Output the [x, y] coordinate of the center of the cell containing the given text.  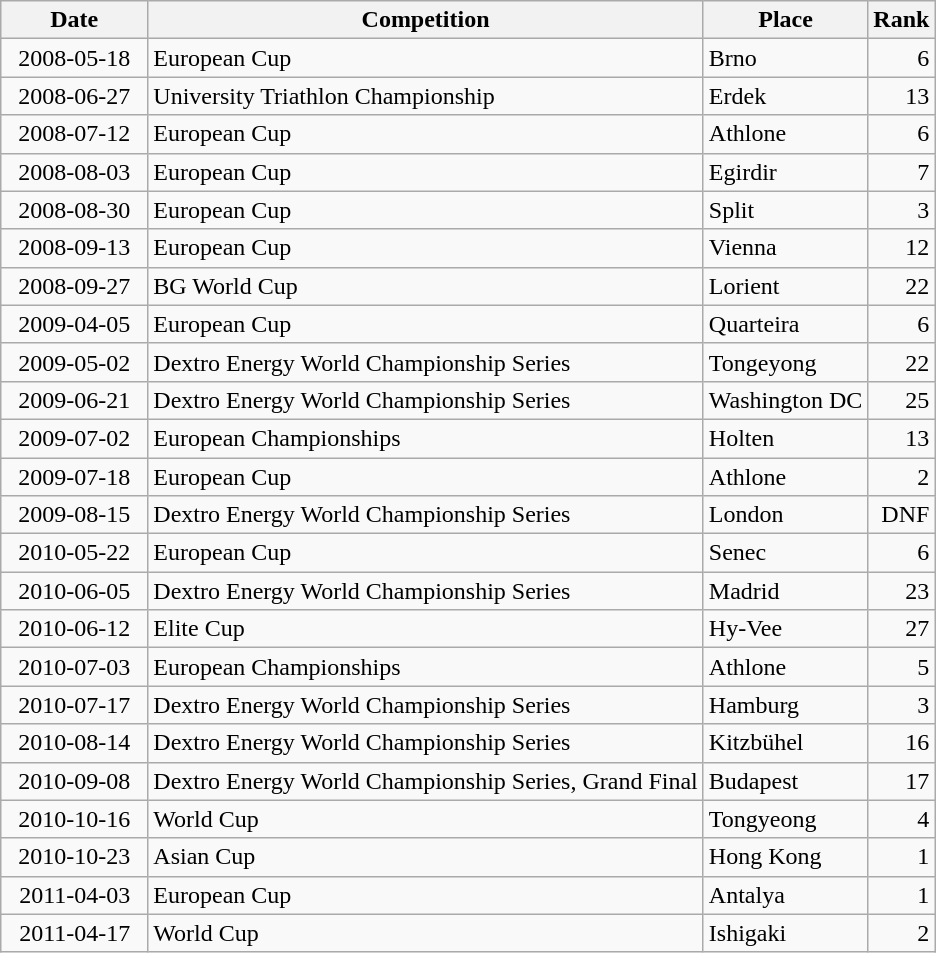
2010-07-17 [74, 705]
Tongyeong [785, 819]
2008-09-13 [74, 248]
Egirdir [785, 172]
Holten [785, 438]
Date [74, 20]
2008-05-18 [74, 58]
4 [902, 819]
Split [785, 210]
Vienna [785, 248]
Madrid [785, 591]
Tongeyong [785, 362]
Kitzbühel [785, 743]
Erdek [785, 96]
2009-07-02 [74, 438]
2009-08-15 [74, 515]
2008-08-03 [74, 172]
Dextro Energy World Championship Series, Grand Final [426, 781]
Antalya [785, 895]
Competition [426, 20]
Brno [785, 58]
London [785, 515]
2010-08-14 [74, 743]
2010-10-16 [74, 819]
Place [785, 20]
27 [902, 629]
DNF [902, 515]
University Triathlon Championship [426, 96]
2010-05-22 [74, 553]
Budapest [785, 781]
2008-08-30 [74, 210]
Quarteira [785, 324]
Hy-Vee [785, 629]
2010-06-12 [74, 629]
Asian Cup [426, 857]
5 [902, 667]
Lorient [785, 286]
Rank [902, 20]
Ishigaki [785, 933]
2009-04-05 [74, 324]
Washington DC [785, 400]
7 [902, 172]
2009-07-18 [74, 477]
2011-04-03 [74, 895]
17 [902, 781]
Hamburg [785, 705]
12 [902, 248]
25 [902, 400]
2010-09-08 [74, 781]
2008-06-27 [74, 96]
2010-06-05 [74, 591]
2008-07-12 [74, 134]
2009-06-21 [74, 400]
2010-07-03 [74, 667]
2010-10-23 [74, 857]
Elite Cup [426, 629]
2008-09-27 [74, 286]
Hong Kong [785, 857]
2009-05-02 [74, 362]
2011-04-17 [74, 933]
16 [902, 743]
Senec [785, 553]
23 [902, 591]
BG World Cup [426, 286]
